Locate the cell with the specified text and output its [x, y] center coordinate. 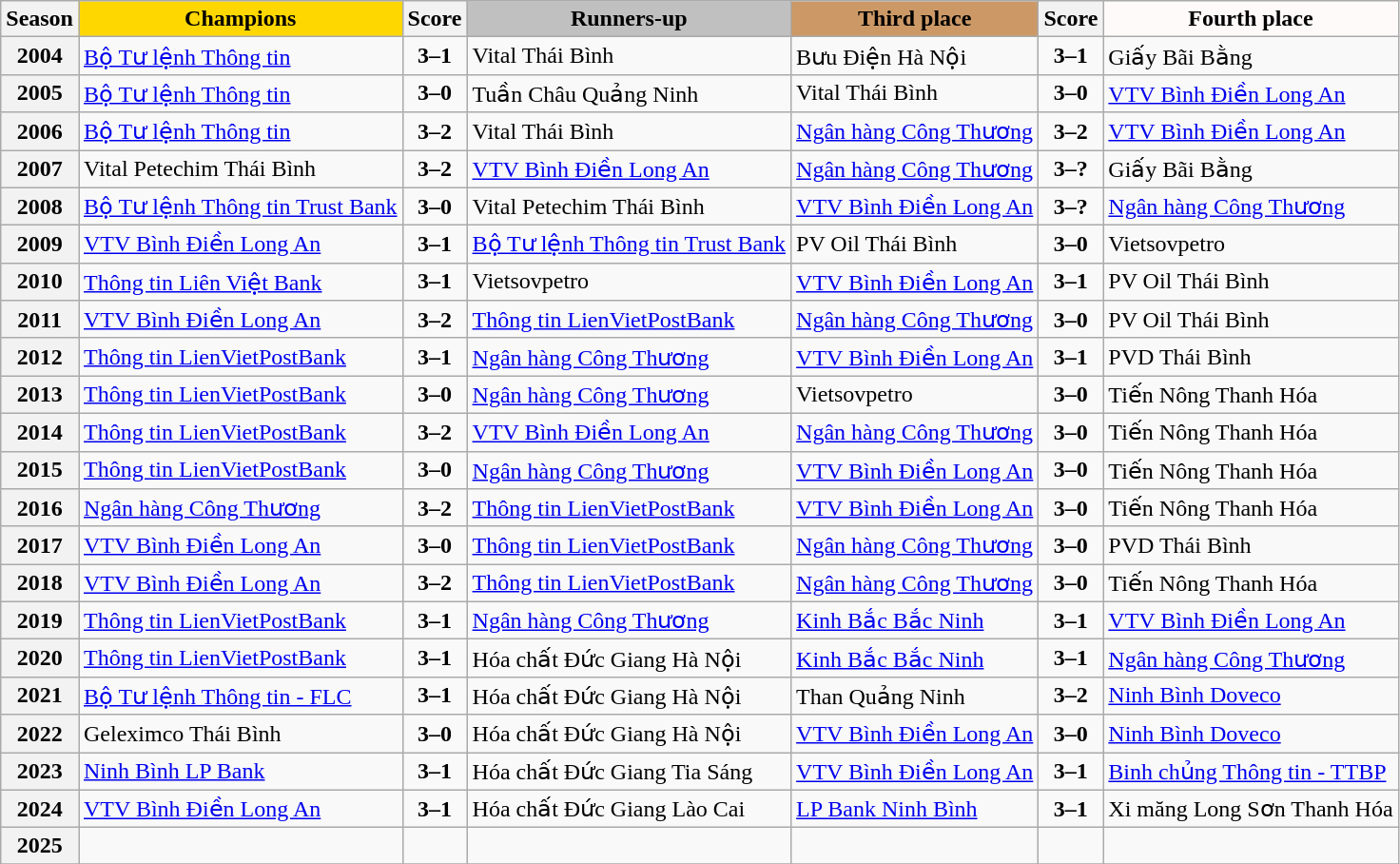
Third place [915, 19]
Than Quảng Ninh [915, 696]
Thông tin Liên Việt Bank [240, 282]
2025 [40, 846]
2022 [40, 734]
Hóa chất Đức Giang Lào Cai [630, 809]
Bưu Điện Hà Nội [915, 56]
Season [40, 19]
2016 [40, 508]
2020 [40, 658]
2007 [40, 169]
Binh chủng Thông tin - TTBP [1251, 771]
Geleximco Thái Bình [240, 734]
2019 [40, 620]
2024 [40, 809]
2018 [40, 583]
2008 [40, 206]
2012 [40, 357]
2014 [40, 432]
LP Bank Ninh Bình [915, 809]
Fourth place [1251, 19]
Champions [240, 19]
Xi măng Long Sơn Thanh Hóa [1251, 809]
2004 [40, 56]
Ninh Bình LP Bank [240, 771]
2005 [40, 93]
2017 [40, 545]
2010 [40, 282]
2009 [40, 245]
Hóa chất Đức Giang Tia Sáng [630, 771]
2013 [40, 395]
2015 [40, 470]
2021 [40, 696]
Bộ Tư lệnh Thông tin - FLC [240, 696]
2023 [40, 771]
Runners-up [630, 19]
2006 [40, 131]
2011 [40, 320]
Tuần Châu Quảng Ninh [630, 93]
